Detect which cell encompasses the target text, then output its (X, Y) center coordinate. 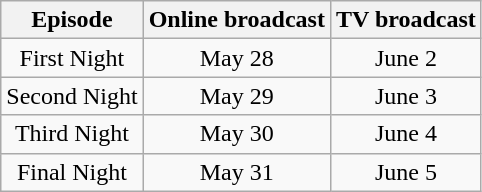
Third Night (72, 134)
May 29 (236, 96)
May 31 (236, 172)
June 3 (406, 96)
Episode (72, 20)
TV broadcast (406, 20)
June 4 (406, 134)
Final Night (72, 172)
Second Night (72, 96)
First Night (72, 58)
May 28 (236, 58)
May 30 (236, 134)
June 5 (406, 172)
Online broadcast (236, 20)
June 2 (406, 58)
